Search for the cell housing the specified text and yield its (x, y) center coordinate. 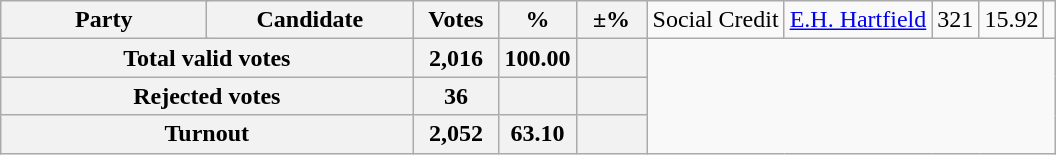
% (538, 20)
36 (456, 96)
Turnout (207, 134)
±% (612, 20)
321 (956, 20)
E.H. Hartfield (858, 20)
Rejected votes (207, 96)
100.00 (538, 58)
Candidate (310, 20)
Votes (456, 20)
15.92 (1012, 20)
63.10 (538, 134)
2,016 (456, 58)
Party (104, 20)
Social Credit (716, 20)
Total valid votes (207, 58)
2,052 (456, 134)
